Return the (x, y) coordinate for the center point of the cell that contains the specified text.  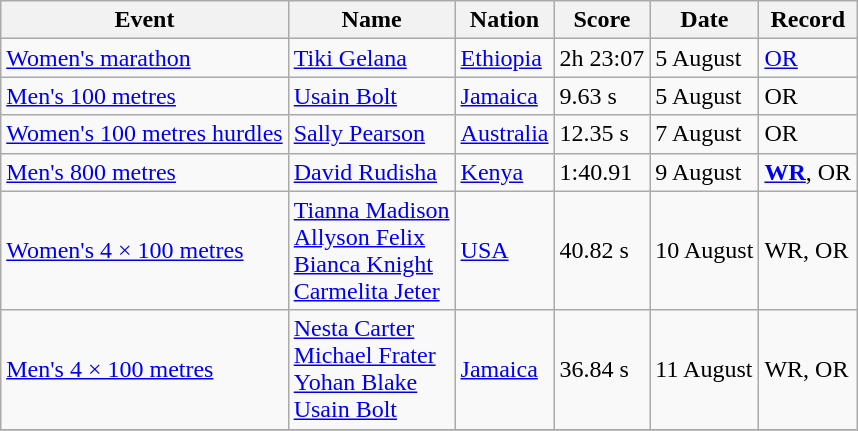
Sally Pearson (372, 134)
Usain Bolt (372, 96)
7 August (704, 134)
9 August (704, 172)
2h 23:07 (602, 58)
36.84 s (602, 370)
Australia (504, 134)
Event (144, 20)
Men's 800 metres (144, 172)
Name (372, 20)
Score (602, 20)
Tiki Gelana (372, 58)
Women's marathon (144, 58)
1:40.91 (602, 172)
David Rudisha (372, 172)
Nation (504, 20)
9.63 s (602, 96)
Ethiopia (504, 58)
USA (504, 250)
10 August (704, 250)
11 August (704, 370)
Nesta CarterMichael FraterYohan BlakeUsain Bolt (372, 370)
12.35 s (602, 134)
Men's 100 metres (144, 96)
Record (808, 20)
Date (704, 20)
Men's 4 × 100 metres (144, 370)
Women's 4 × 100 metres (144, 250)
Women's 100 metres hurdles (144, 134)
40.82 s (602, 250)
Tianna MadisonAllyson FelixBianca KnightCarmelita Jeter (372, 250)
Kenya (504, 172)
